Determine the [x, y] coordinate at the center of the cell enclosing the given text.  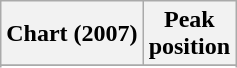
Chart (2007) [72, 34]
Peakposition [189, 34]
